Scan for the cell matching the given text and deliver its [x, y] coordinate at center. 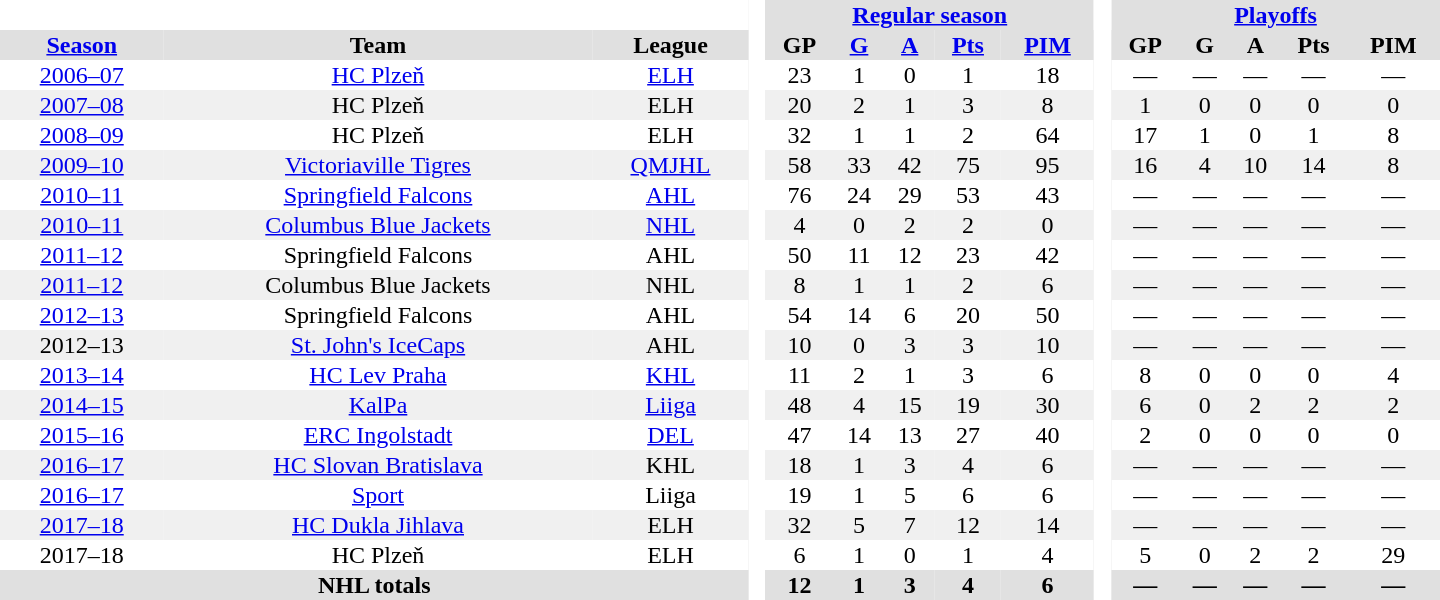
2015–16 [82, 435]
95 [1048, 165]
17 [1145, 135]
ERC Ingolstadt [378, 435]
47 [799, 435]
DEL [671, 435]
30 [1048, 405]
64 [1048, 135]
75 [968, 165]
2013–14 [82, 375]
Team [378, 45]
15 [910, 405]
24 [860, 195]
HC Slovan Bratislava [378, 465]
League [671, 45]
NHL totals [374, 585]
Regular season [930, 15]
Playoffs [1276, 15]
43 [1048, 195]
Season [82, 45]
40 [1048, 435]
Sport [378, 495]
2014–15 [82, 405]
Victoriaville Tigres [378, 165]
QMJHL [671, 165]
2009–10 [82, 165]
St. John's IceCaps [378, 345]
7 [910, 525]
27 [968, 435]
53 [968, 195]
HC Dukla Jihlava [378, 525]
16 [1145, 165]
54 [799, 315]
76 [799, 195]
KalPa [378, 405]
48 [799, 405]
2008–09 [82, 135]
58 [799, 165]
13 [910, 435]
33 [860, 165]
2007–08 [82, 105]
HC Lev Praha [378, 375]
2006–07 [82, 75]
